Return (x, y) of the center of cell containing provided text 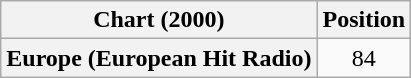
Chart (2000) (159, 20)
84 (364, 58)
Europe (European Hit Radio) (159, 58)
Position (364, 20)
